Output the [x, y] coordinate of the center of the cell containing the given text.  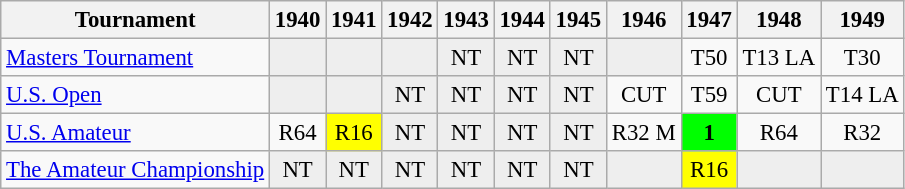
The Amateur Championship [136, 170]
T13 LA [778, 58]
R32 [862, 133]
T59 [709, 95]
1940 [298, 20]
1943 [466, 20]
1944 [522, 20]
R32 M [644, 133]
Masters Tournament [136, 58]
1941 [354, 20]
1947 [709, 20]
T50 [709, 58]
T30 [862, 58]
Tournament [136, 20]
1942 [410, 20]
1949 [862, 20]
U.S. Open [136, 95]
U.S. Amateur [136, 133]
1 [709, 133]
T14 LA [862, 95]
1948 [778, 20]
1945 [578, 20]
1946 [644, 20]
